Provide the (x, y) coordinate of the cell's center where the given text is located.  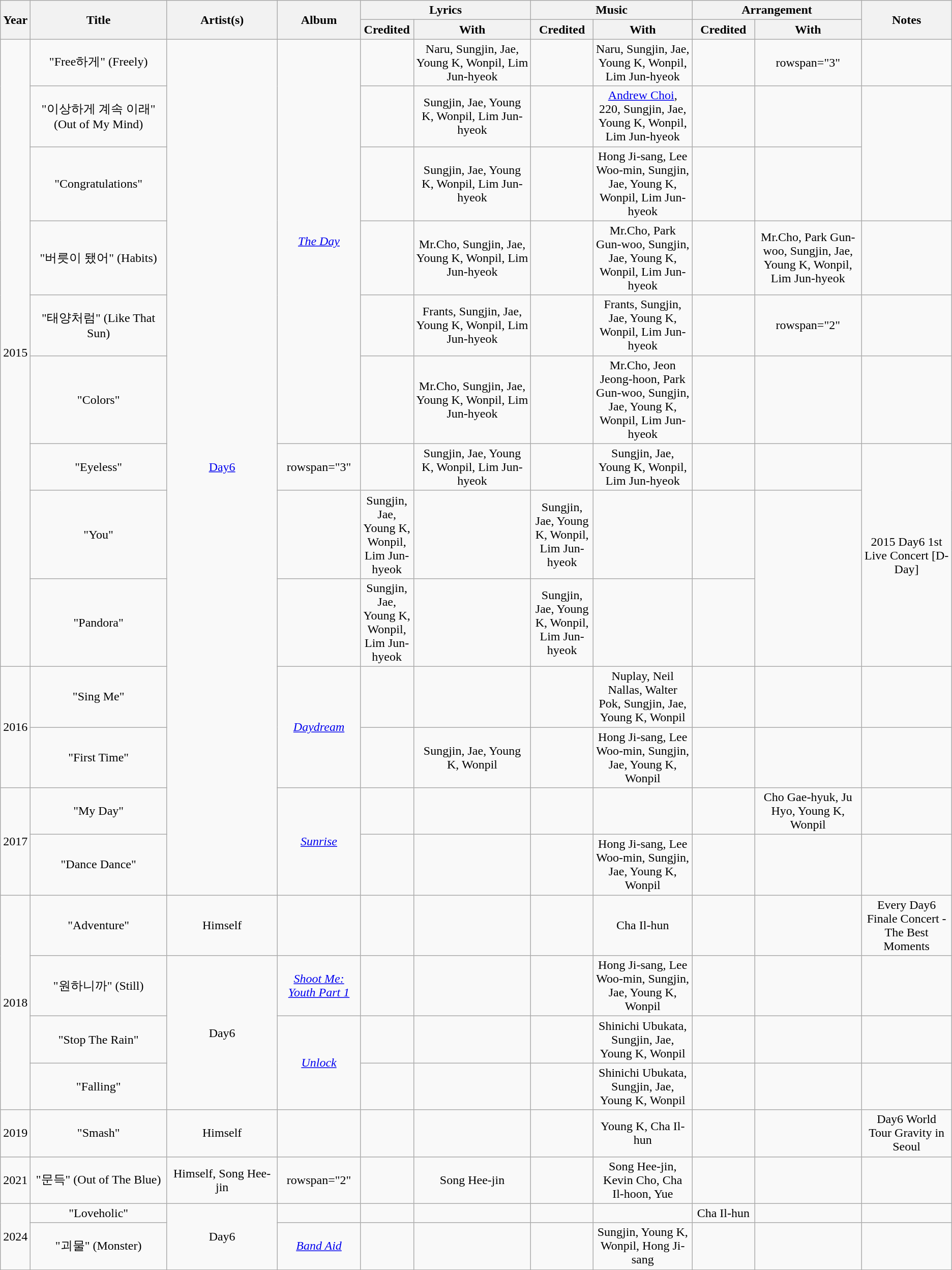
Song Hee-jin, Kevin Cho, Cha Il-hoon, Yue (643, 1180)
Lyrics (445, 10)
Artist(s) (222, 20)
Hong Ji-sang, Lee Woo-min, Sungjin, Jae, Young K, Wonpil, Lim Jun-hyeok (643, 184)
"Pandora" (99, 623)
"Free하게" (Freely) (99, 63)
Mr.Cho, Jeon Jeong-hoon, Park Gun-woo, Sungjin, Jae, Young K, Wonpil, Lim Jun-hyeok (643, 400)
"Eyeless" (99, 467)
Day6 World Tour Gravity in Seoul (906, 1133)
Song Hee-jin (472, 1180)
Notes (906, 20)
Music (611, 10)
"원하니까" (Still) (99, 986)
Young K, Cha Il-hun (643, 1133)
Year (15, 20)
Himself, Song Hee-jin (222, 1180)
"My Day" (99, 811)
Band Aid (319, 1246)
Album (319, 20)
2016 (15, 727)
"Stop The Rain" (99, 1040)
Sunrise (319, 841)
2018 (15, 1002)
"이상하게 계속 이래" (Out of My Mind) (99, 116)
"버릇이 됐어" (Habits) (99, 258)
2015 (15, 353)
Every Day6 Finale Concert - The Best Moments (906, 926)
Andrew Choi, 220, Sungjin, Jae, Young K, Wonpil, Lim Jun-hyeok (643, 116)
"First Time" (99, 758)
Cho Gae-hyuk, Ju Hyo, Young K, Wonpil (808, 811)
"Sing Me" (99, 697)
The Day (319, 241)
2017 (15, 841)
Shoot Me: Youth Part 1 (319, 986)
2024 (15, 1236)
"태양처럼" (Like That Sun) (99, 326)
"Colors" (99, 400)
"Adventure" (99, 926)
"You" (99, 534)
Sungjin, Jae, Young K, Wonpil (472, 758)
"Loveholic" (99, 1213)
"문득" (Out of The Blue) (99, 1180)
Nuplay, Neil Nallas, Walter Pok, Sungjin, Jae, Young K, Wonpil (643, 697)
"Dance Dance" (99, 865)
"괴물" (Monster) (99, 1246)
Arrangement (777, 10)
Sungjin, Young K, Wonpil, Hong Ji-sang (643, 1246)
Daydream (319, 727)
Unlock (319, 1063)
2015 Day6 1st Live Concert [D-Day] (906, 555)
2021 (15, 1180)
Title (99, 20)
2019 (15, 1133)
"Falling" (99, 1086)
"Congratulations" (99, 184)
"Smash" (99, 1133)
